Pinpoint the cell where the given text exists, returning its [X, Y] midpoint coordinate. 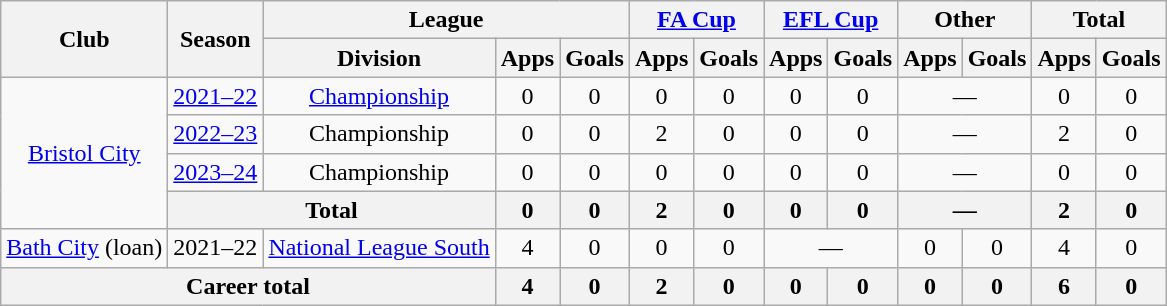
EFL Cup [831, 20]
Career total [248, 286]
2023–24 [216, 172]
6 [1064, 286]
FA Cup [696, 20]
Season [216, 39]
Club [84, 39]
Bath City (loan) [84, 248]
Division [379, 58]
2022–23 [216, 134]
Bristol City [84, 153]
National League South [379, 248]
League [446, 20]
Other [965, 20]
